Capture the cell that displays the provided text and extract its [x, y] central coordinate. 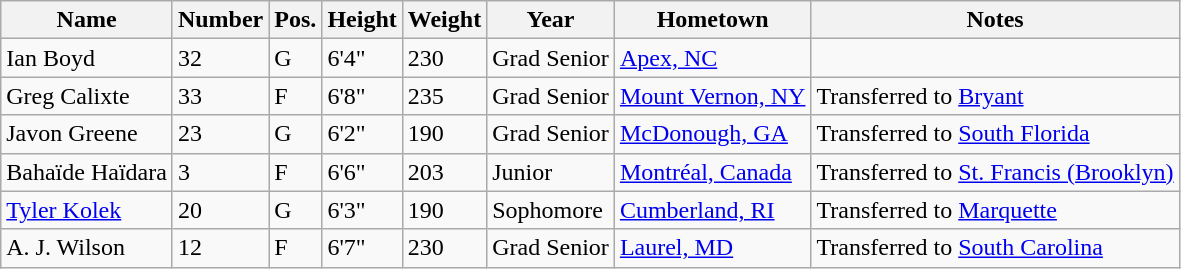
Apex, NC [712, 58]
6'6" [362, 172]
Height [362, 20]
Cumberland, RI [712, 210]
33 [220, 96]
Transferred to St. Francis (Brooklyn) [995, 172]
A. J. Wilson [87, 248]
Junior [551, 172]
Tyler Kolek [87, 210]
6'2" [362, 134]
Hometown [712, 20]
Notes [995, 20]
Javon Greene [87, 134]
Bahaïde Haïdara [87, 172]
Greg Calixte [87, 96]
Number [220, 20]
Ian Boyd [87, 58]
Name [87, 20]
Transferred to South Carolina [995, 248]
203 [444, 172]
Transferred to Bryant [995, 96]
Pos. [296, 20]
Laurel, MD [712, 248]
Transferred to Marquette [995, 210]
235 [444, 96]
Sophomore [551, 210]
6'8" [362, 96]
23 [220, 134]
32 [220, 58]
Year [551, 20]
6'3" [362, 210]
12 [220, 248]
6'7" [362, 248]
Transferred to South Florida [995, 134]
3 [220, 172]
20 [220, 210]
6'4" [362, 58]
Mount Vernon, NY [712, 96]
Montréal, Canada [712, 172]
McDonough, GA [712, 134]
Weight [444, 20]
